Return [x, y] of the center of cell containing provided text 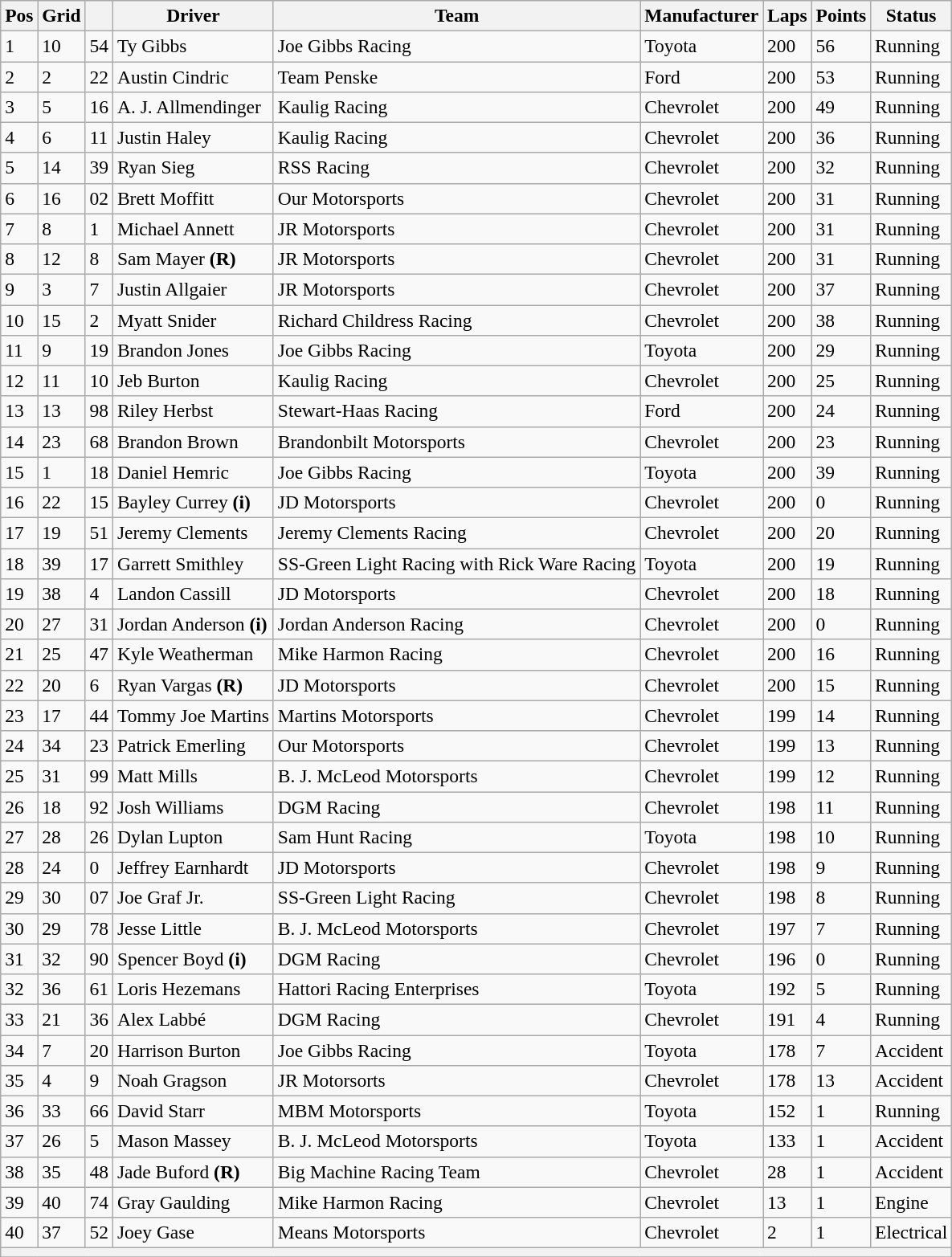
196 [787, 959]
99 [99, 776]
Brett Moffitt [193, 198]
Patrick Emerling [193, 745]
47 [99, 655]
Daniel Hemric [193, 472]
Michael Annett [193, 229]
152 [787, 1111]
Justin Haley [193, 137]
Team [456, 15]
Myatt Snider [193, 320]
Joe Graf Jr. [193, 898]
Jeffrey Earnhardt [193, 867]
Noah Gragson [193, 1080]
61 [99, 989]
Matt Mills [193, 776]
Big Machine Racing Team [456, 1172]
52 [99, 1232]
Bayley Currey (i) [193, 502]
Ty Gibbs [193, 46]
Jordan Anderson Racing [456, 624]
Brandon Brown [193, 442]
74 [99, 1202]
Alex Labbé [193, 1019]
02 [99, 198]
56 [841, 46]
Means Motorsports [456, 1232]
54 [99, 46]
68 [99, 442]
Kyle Weatherman [193, 655]
Points [841, 15]
Martins Motorsports [456, 716]
98 [99, 411]
Jesse Little [193, 928]
Pos [19, 15]
78 [99, 928]
Garrett Smithley [193, 563]
Jade Buford (R) [193, 1172]
Richard Childress Racing [456, 320]
Austin Cindric [193, 76]
44 [99, 716]
Loris Hezemans [193, 989]
90 [99, 959]
Brandonbilt Motorsports [456, 442]
Ryan Sieg [193, 168]
Sam Mayer (R) [193, 259]
Justin Allgaier [193, 289]
David Starr [193, 1111]
SS-Green Light Racing [456, 898]
MBM Motorsports [456, 1111]
48 [99, 1172]
Harrison Burton [193, 1050]
Grid [61, 15]
Status [911, 15]
Team Penske [456, 76]
192 [787, 989]
A. J. Allmendinger [193, 107]
Spencer Boyd (i) [193, 959]
Sam Hunt Racing [456, 837]
Driver [193, 15]
51 [99, 533]
Hattori Racing Enterprises [456, 989]
Landon Cassill [193, 594]
RSS Racing [456, 168]
191 [787, 1019]
Jeremy Clements [193, 533]
133 [787, 1141]
Tommy Joe Martins [193, 716]
Electrical [911, 1232]
66 [99, 1111]
Jeb Burton [193, 381]
SS-Green Light Racing with Rick Ware Racing [456, 563]
92 [99, 806]
Riley Herbst [193, 411]
Gray Gaulding [193, 1202]
Jeremy Clements Racing [456, 533]
197 [787, 928]
Manufacturer [702, 15]
49 [841, 107]
07 [99, 898]
Stewart-Haas Racing [456, 411]
Engine [911, 1202]
Brandon Jones [193, 350]
Ryan Vargas (R) [193, 685]
Laps [787, 15]
JR Motorsorts [456, 1080]
Jordan Anderson (i) [193, 624]
Dylan Lupton [193, 837]
Josh Williams [193, 806]
53 [841, 76]
Joey Gase [193, 1232]
Mason Massey [193, 1141]
